Determine the (x, y) coordinate at the center of the cell enclosing the given text.  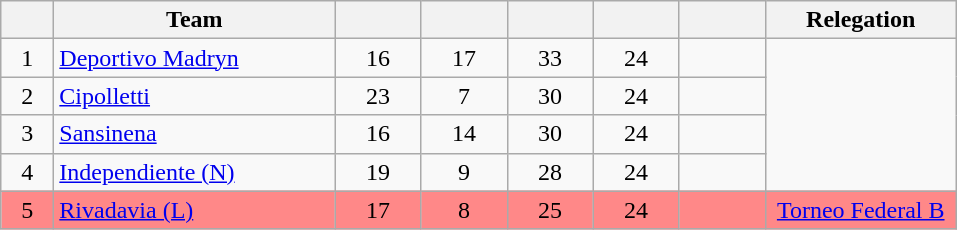
25 (550, 210)
Cipolletti (194, 96)
5 (28, 210)
7 (464, 96)
Independiente (N) (194, 172)
33 (550, 58)
Relegation (860, 20)
Sansinena (194, 134)
28 (550, 172)
14 (464, 134)
23 (378, 96)
1 (28, 58)
Team (194, 20)
Deportivo Madryn (194, 58)
Rivadavia (L) (194, 210)
9 (464, 172)
19 (378, 172)
8 (464, 210)
3 (28, 134)
2 (28, 96)
4 (28, 172)
Torneo Federal B (860, 210)
